For the text-containing cell, return its midpoint in (X, Y) coordinate format. 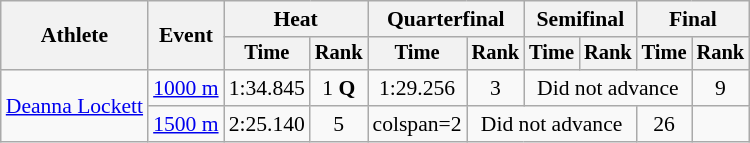
1:34.845 (267, 88)
Heat (296, 19)
Quarterfinal (446, 19)
Athlete (74, 36)
9 (721, 88)
Deanna Lockett (74, 106)
5 (339, 124)
Final (693, 19)
1500 m (186, 124)
colspan=2 (418, 124)
26 (664, 124)
2:25.140 (267, 124)
Semifinal (580, 19)
1000 m (186, 88)
3 (496, 88)
1:29.256 (418, 88)
1 Q (339, 88)
Event (186, 36)
